Pinpoint the cell where the given text exists, returning its [X, Y] midpoint coordinate. 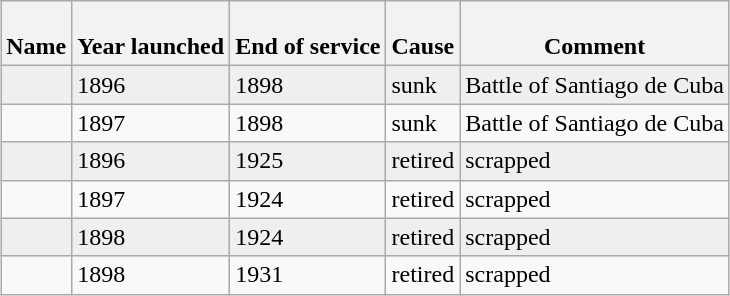
1931 [308, 275]
Comment [595, 34]
1925 [308, 161]
Year launched [151, 34]
Name [36, 34]
End of service [308, 34]
Cause [423, 34]
